For the text-containing cell, return its midpoint in (x, y) coordinate format. 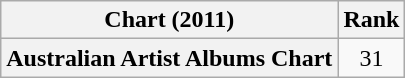
31 (372, 58)
Australian Artist Albums Chart (170, 58)
Rank (372, 20)
Chart (2011) (170, 20)
